Return [X, Y] of the center of cell containing provided text 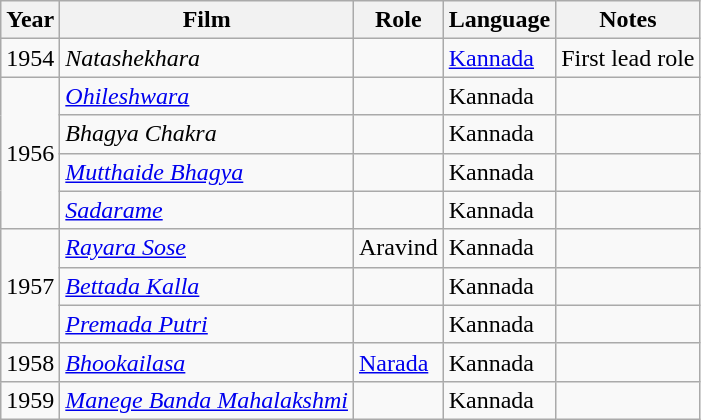
1954 [30, 58]
Bettada Kalla [207, 286]
Premada Putri [207, 324]
Aravind [398, 248]
Narada [398, 362]
Mutthaide Bhagya [207, 172]
Sadarame [207, 210]
Bhagya Chakra [207, 134]
Film [207, 20]
Rayara Sose [207, 248]
Ohileshwara [207, 96]
1957 [30, 286]
Role [398, 20]
First lead role [628, 58]
Language [499, 20]
Bhookailasa [207, 362]
Year [30, 20]
Natashekhara [207, 58]
1956 [30, 153]
Notes [628, 20]
1959 [30, 400]
1958 [30, 362]
Manege Banda Mahalakshmi [207, 400]
